Output the (x, y) coordinate of the center of the cell containing the given text.  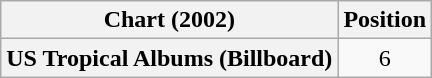
6 (385, 58)
US Tropical Albums (Billboard) (170, 58)
Chart (2002) (170, 20)
Position (385, 20)
